Capture the cell that displays the provided text and extract its (x, y) central coordinate. 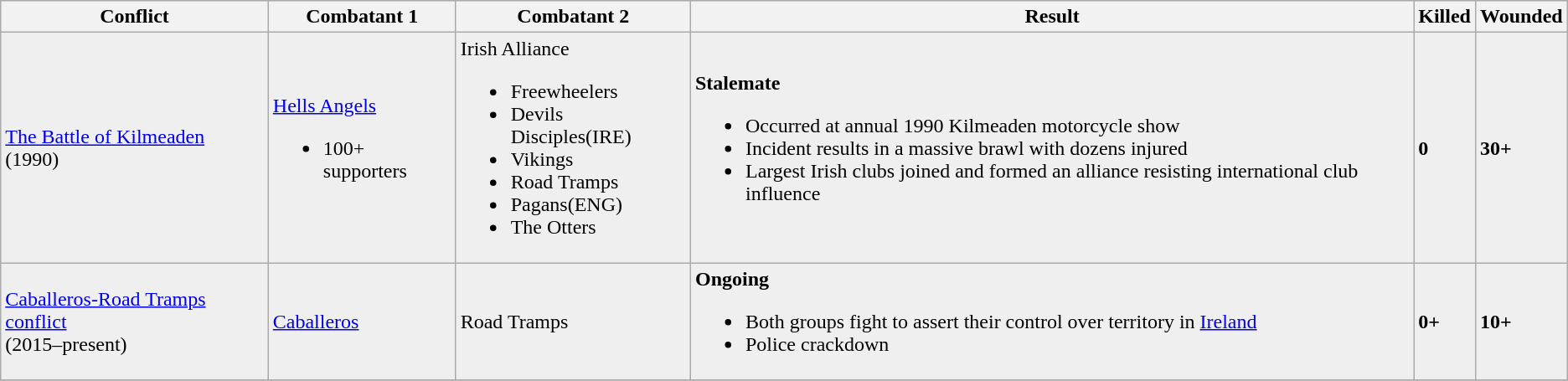
Conflict (135, 17)
Caballeros (362, 322)
0+ (1445, 322)
Caballeros-Road Tramps conflict(2015–present) (135, 322)
Combatant 2 (573, 17)
30+ (1521, 147)
Combatant 1 (362, 17)
Road Tramps (573, 322)
OngoingBoth groups fight to assert their control over territory in IrelandPolice crackdown (1052, 322)
10+ (1521, 322)
Result (1052, 17)
The Battle of Kilmeaden(1990) (135, 147)
Killed (1445, 17)
0 (1445, 147)
Wounded (1521, 17)
Irish AllianceFreewheelersDevils Disciples(IRE)VikingsRoad TrampsPagans(ENG)The Otters (573, 147)
Hells Angels100+ supporters (362, 147)
